Return the [X, Y] coordinate for the center point of the cell that contains the specified text.  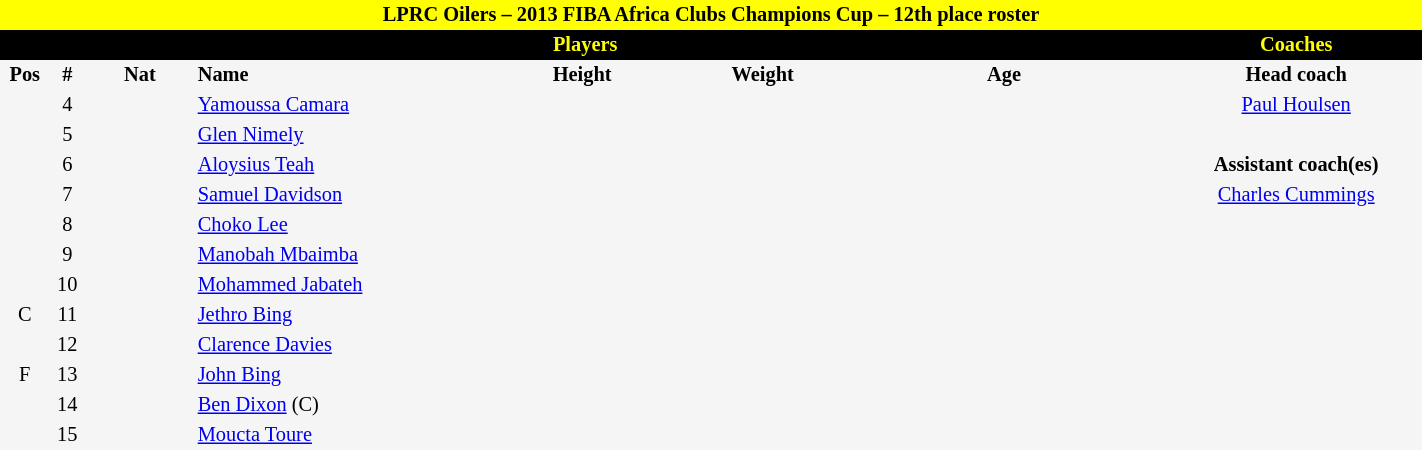
Nat [140, 75]
Clarence Davies [336, 345]
Manobah Mbaimba [336, 255]
Weight [763, 75]
8 [67, 225]
Aloysius Teah [336, 165]
# [67, 75]
Moucta Toure [336, 435]
Name [336, 75]
Mohammed Jabateh [336, 285]
12 [67, 345]
5 [67, 135]
Players [585, 45]
4 [67, 105]
11 [67, 315]
6 [67, 165]
Yamoussa Camara [336, 105]
14 [67, 405]
15 [67, 435]
F [24, 375]
Jethro Bing [336, 315]
Ben Dixon (C) [336, 405]
Head coach [1296, 75]
LPRC Oilers – 2013 FIBA Africa Clubs Champions Cup – 12th place roster [711, 15]
13 [67, 375]
C [24, 315]
Samuel Davidson [336, 195]
Paul Houlsen [1296, 105]
Glen Nimely [336, 135]
Coaches [1296, 45]
Age [1004, 75]
Height [582, 75]
John Bing [336, 375]
10 [67, 285]
9 [67, 255]
Choko Lee [336, 225]
Assistant coach(es) [1296, 165]
7 [67, 195]
Charles Cummings [1296, 195]
Pos [24, 75]
